Pinpoint the cell where the given text exists, returning its [x, y] midpoint coordinate. 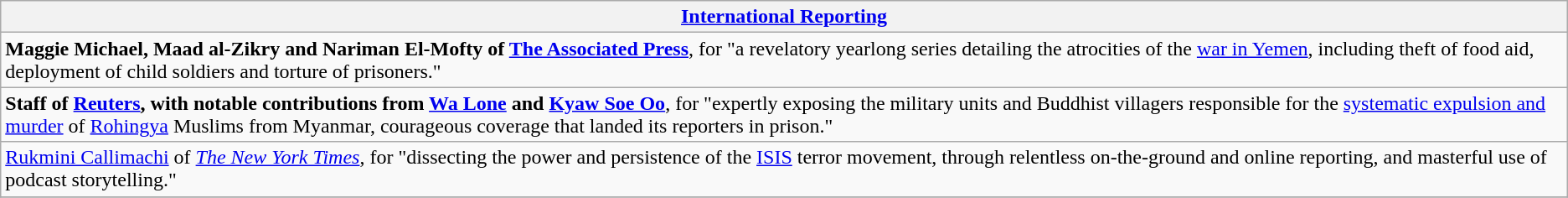
International Reporting [784, 17]
